Search for the cell housing the specified text and yield its [x, y] center coordinate. 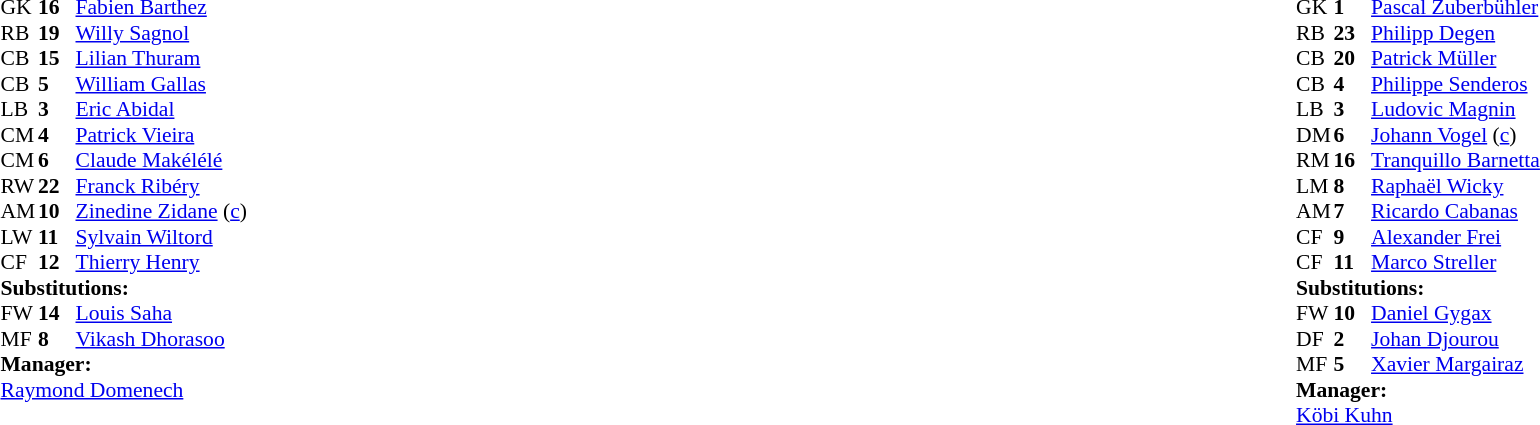
Daniel Gygax [1456, 313]
Marco Streller [1456, 263]
12 [57, 263]
14 [57, 313]
Sylvain Wiltord [162, 237]
Eric Abidal [162, 109]
Patrick Müller [1456, 59]
Ludovic Magnin [1456, 109]
Franck Ribéry [162, 186]
Zinedine Zidane (c) [162, 211]
Alexander Frei [1456, 237]
Patrick Vieira [162, 135]
Philipp Degen [1456, 33]
Philippe Senderos [1456, 84]
16 [1353, 161]
Claude Makélélé [162, 161]
LW [19, 237]
Willy Sagnol [162, 33]
2 [1353, 339]
15 [57, 59]
20 [1353, 59]
LM [1315, 186]
DF [1315, 339]
William Gallas [162, 84]
7 [1353, 211]
Johan Djourou [1456, 339]
Louis Saha [162, 313]
Raymond Domenech [123, 390]
Vikash Dhorasoo [162, 339]
DM [1315, 135]
RM [1315, 161]
Ricardo Cabanas [1456, 211]
Lilian Thuram [162, 59]
9 [1353, 237]
Raphaël Wicky [1456, 186]
19 [57, 33]
Tranquillo Barnetta [1456, 161]
Xavier Margairaz [1456, 365]
RW [19, 186]
23 [1353, 33]
Johann Vogel (c) [1456, 135]
Thierry Henry [162, 263]
22 [57, 186]
